Capture the cell that displays the provided text and extract its [X, Y] central coordinate. 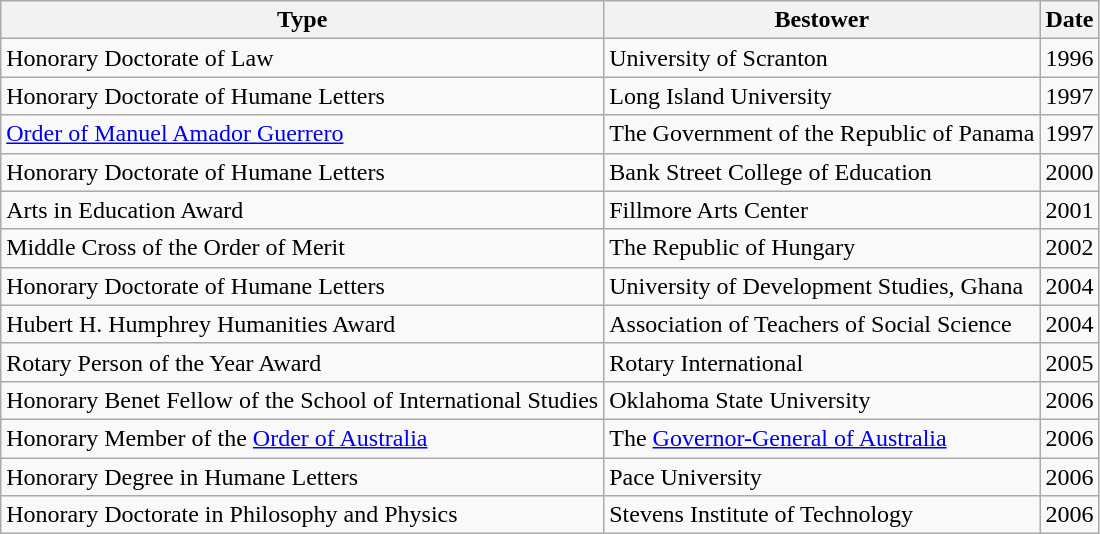
Honorary Doctorate of Law [302, 58]
Association of Teachers of Social Science [822, 324]
The Republic of Hungary [822, 248]
Rotary International [822, 362]
2005 [1070, 362]
University of Development Studies, Ghana [822, 286]
The Governor-General of Australia [822, 438]
Order of Manuel Amador Guerrero [302, 134]
1996 [1070, 58]
Rotary Person of the Year Award [302, 362]
Type [302, 20]
2002 [1070, 248]
Arts in Education Award [302, 210]
2001 [1070, 210]
University of Scranton [822, 58]
Long Island University [822, 96]
Honorary Degree in Humane Letters [302, 477]
Honorary Member of the Order of Australia [302, 438]
Pace University [822, 477]
2000 [1070, 172]
Middle Cross of the Order of Merit [302, 248]
Hubert H. Humphrey Humanities Award [302, 324]
Date [1070, 20]
Fillmore Arts Center [822, 210]
Bank Street College of Education [822, 172]
The Government of the Republic of Panama [822, 134]
Honorary Benet Fellow of the School of International Studies [302, 400]
Bestower [822, 20]
Oklahoma State University [822, 400]
Honorary Doctorate in Philosophy and Physics [302, 515]
Stevens Institute of Technology [822, 515]
